Return the [X, Y] coordinate for the center point of the cell that contains the specified text.  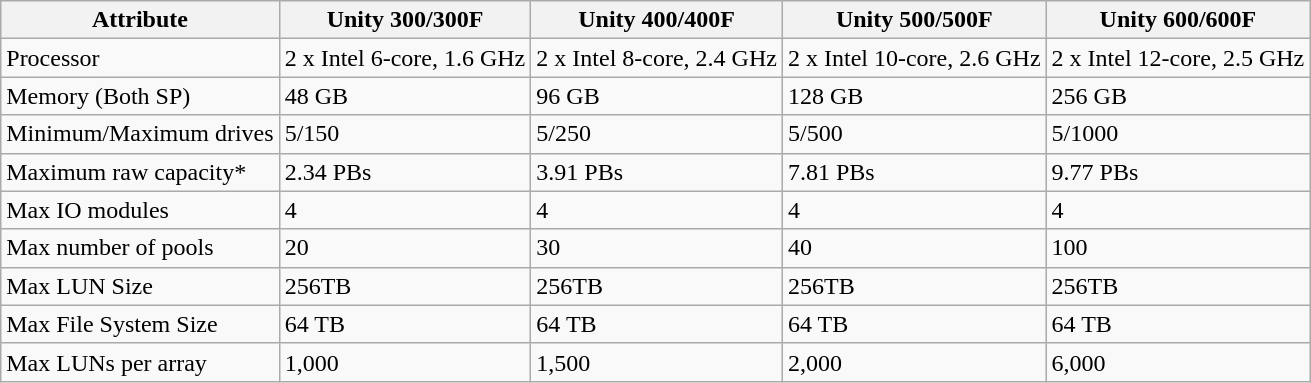
Max IO modules [140, 210]
Processor [140, 58]
Max number of pools [140, 248]
7.81 PBs [914, 172]
3.91 PBs [657, 172]
5/250 [657, 134]
2,000 [914, 362]
Maximum raw capacity* [140, 172]
Max LUNs per array [140, 362]
6,000 [1178, 362]
Unity 600/600F [1178, 20]
48 GB [405, 96]
5/500 [914, 134]
5/1000 [1178, 134]
Unity 500/500F [914, 20]
20 [405, 248]
Max File System Size [140, 324]
Max LUN Size [140, 286]
Minimum/Maximum drives [140, 134]
2 x Intel 6-core, 1.6 GHz [405, 58]
100 [1178, 248]
30 [657, 248]
256 GB [1178, 96]
Attribute [140, 20]
2 x Intel 10-core, 2.6 GHz [914, 58]
1,000 [405, 362]
2 x Intel 8-core, 2.4 GHz [657, 58]
1,500 [657, 362]
5/150 [405, 134]
2 x Intel 12-core, 2.5 GHz [1178, 58]
40 [914, 248]
96 GB [657, 96]
2.34 PBs [405, 172]
9.77 PBs [1178, 172]
128 GB [914, 96]
Unity 400/400F [657, 20]
Memory (Both SP) [140, 96]
Unity 300/300F [405, 20]
